Locate the cell with the specified text and output its (X, Y) center coordinate. 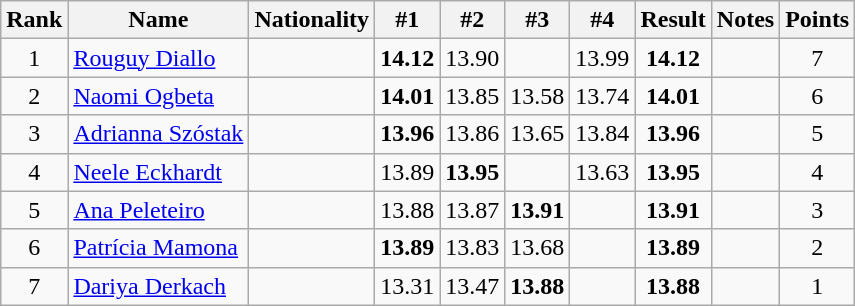
13.47 (472, 286)
13.86 (472, 134)
Nationality (312, 20)
13.31 (408, 286)
13.87 (472, 210)
Dariya Derkach (158, 286)
13.85 (472, 96)
#3 (538, 20)
Rank (34, 20)
Naomi Ogbeta (158, 96)
Neele Eckhardt (158, 172)
13.83 (472, 248)
#2 (472, 20)
#4 (602, 20)
13.63 (602, 172)
Patrícia Mamona (158, 248)
13.84 (602, 134)
Adrianna Szóstak (158, 134)
#1 (408, 20)
Rouguy Diallo (158, 58)
Notes (745, 20)
Result (673, 20)
Points (818, 20)
13.65 (538, 134)
13.90 (472, 58)
13.99 (602, 58)
13.74 (602, 96)
13.68 (538, 248)
Name (158, 20)
13.58 (538, 96)
Ana Peleteiro (158, 210)
